Return the [x, y] coordinate for the center point of the cell that contains the specified text.  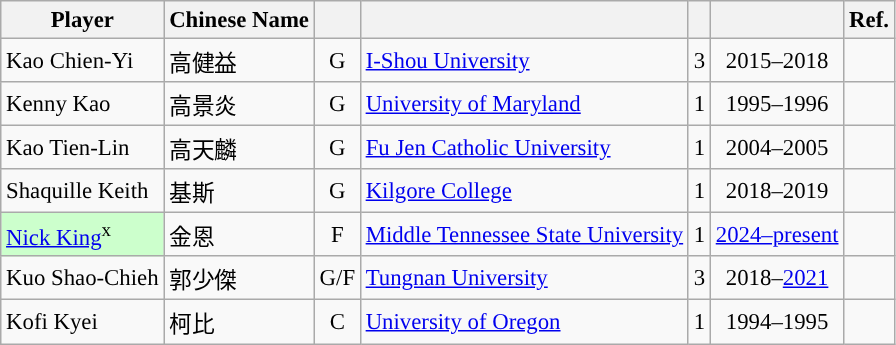
高景炎 [239, 104]
2024–present [776, 235]
G/F [337, 278]
University of Maryland [524, 104]
C [337, 322]
University of Oregon [524, 322]
Kilgore College [524, 191]
Shaquille Keith [82, 191]
高健益 [239, 61]
Kao Chien-Yi [82, 61]
2018–2019 [776, 191]
Fu Jen Catholic University [524, 148]
Tungnan University [524, 278]
2015–2018 [776, 61]
Chinese Name [239, 20]
郭少傑 [239, 278]
高天麟 [239, 148]
1995–1996 [776, 104]
2018–2021 [776, 278]
Middle Tennessee State University [524, 235]
柯比 [239, 322]
Ref. [869, 20]
Kofi Kyei [82, 322]
Kuo Shao-Chieh [82, 278]
Kao Tien-Lin [82, 148]
Player [82, 20]
2004–2005 [776, 148]
基斯 [239, 191]
Kenny Kao [82, 104]
I-Shou University [524, 61]
金恩 [239, 235]
Nick Kingx [82, 235]
1994–1995 [776, 322]
F [337, 235]
